Pinpoint the cell where the given text exists, returning its [x, y] midpoint coordinate. 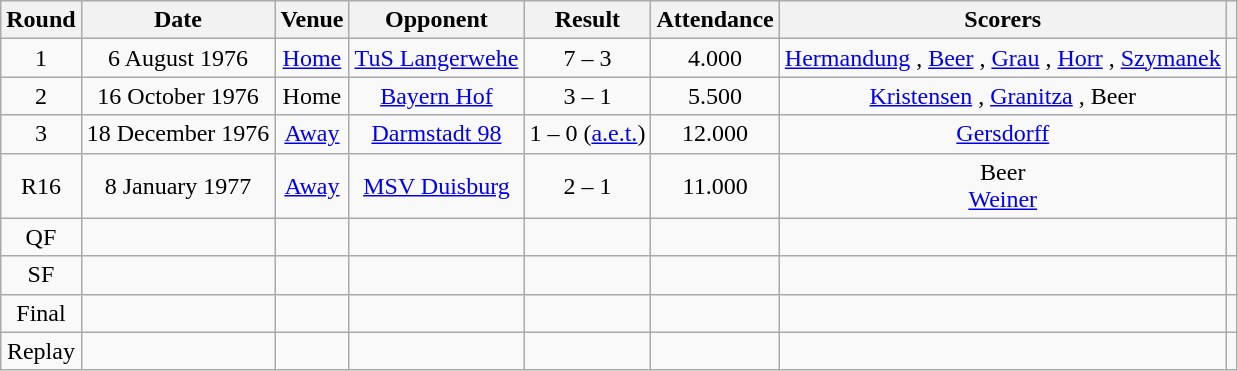
7 – 3 [588, 58]
Date [178, 20]
Scorers [1002, 20]
SF [41, 275]
16 October 1976 [178, 96]
2 – 1 [588, 186]
MSV Duisburg [436, 186]
Gersdorff [1002, 134]
Darmstadt 98 [436, 134]
Opponent [436, 20]
5.500 [715, 96]
1 – 0 (a.e.t.) [588, 134]
Venue [312, 20]
Kristensen , Granitza , Beer [1002, 96]
Hermandung , Beer , Grau , Horr , Szymanek [1002, 58]
2 [41, 96]
12.000 [715, 134]
Replay [41, 351]
8 January 1977 [178, 186]
6 August 1976 [178, 58]
Attendance [715, 20]
Final [41, 313]
Result [588, 20]
Bayern Hof [436, 96]
TuS Langerwehe [436, 58]
11.000 [715, 186]
3 [41, 134]
R16 [41, 186]
QF [41, 237]
4.000 [715, 58]
Round [41, 20]
Beer Weiner [1002, 186]
3 – 1 [588, 96]
18 December 1976 [178, 134]
1 [41, 58]
